Capture the cell that displays the provided text and extract its [x, y] central coordinate. 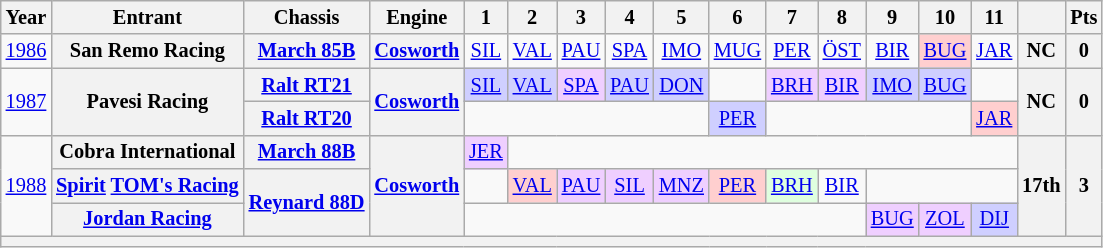
9 [892, 17]
DIJ [994, 219]
Spirit TOM's Racing [147, 186]
1988 [26, 186]
11 [994, 17]
5 [682, 17]
Pts [1084, 17]
Chassis [307, 17]
8 [842, 17]
March 88B [307, 152]
JER [486, 152]
Ralt RT21 [307, 85]
Pavesi Racing [147, 102]
ZOL [946, 219]
Engine [416, 17]
March 85B [307, 51]
Reynard 88D [307, 202]
DON [682, 85]
7 [792, 17]
17th [1041, 186]
2 [532, 17]
San Remo Racing [147, 51]
MNZ [682, 186]
Ralt RT20 [307, 118]
MUG [738, 51]
Cobra International [147, 152]
6 [738, 17]
1986 [26, 51]
1 [486, 17]
10 [946, 17]
Jordan Racing [147, 219]
ÖST [842, 51]
Entrant [147, 17]
Year [26, 17]
4 [630, 17]
1987 [26, 102]
